Provide the [X, Y] coordinate of the cell's center where the given text is located.  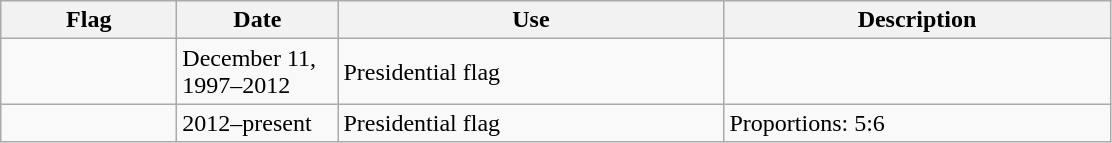
Date [258, 20]
Proportions: 5:6 [917, 123]
December 11, 1997–2012 [258, 72]
2012–present [258, 123]
Description [917, 20]
Flag [89, 20]
Use [531, 20]
